Extract the (x, y) coordinate from the center of the cell holding the provided text.  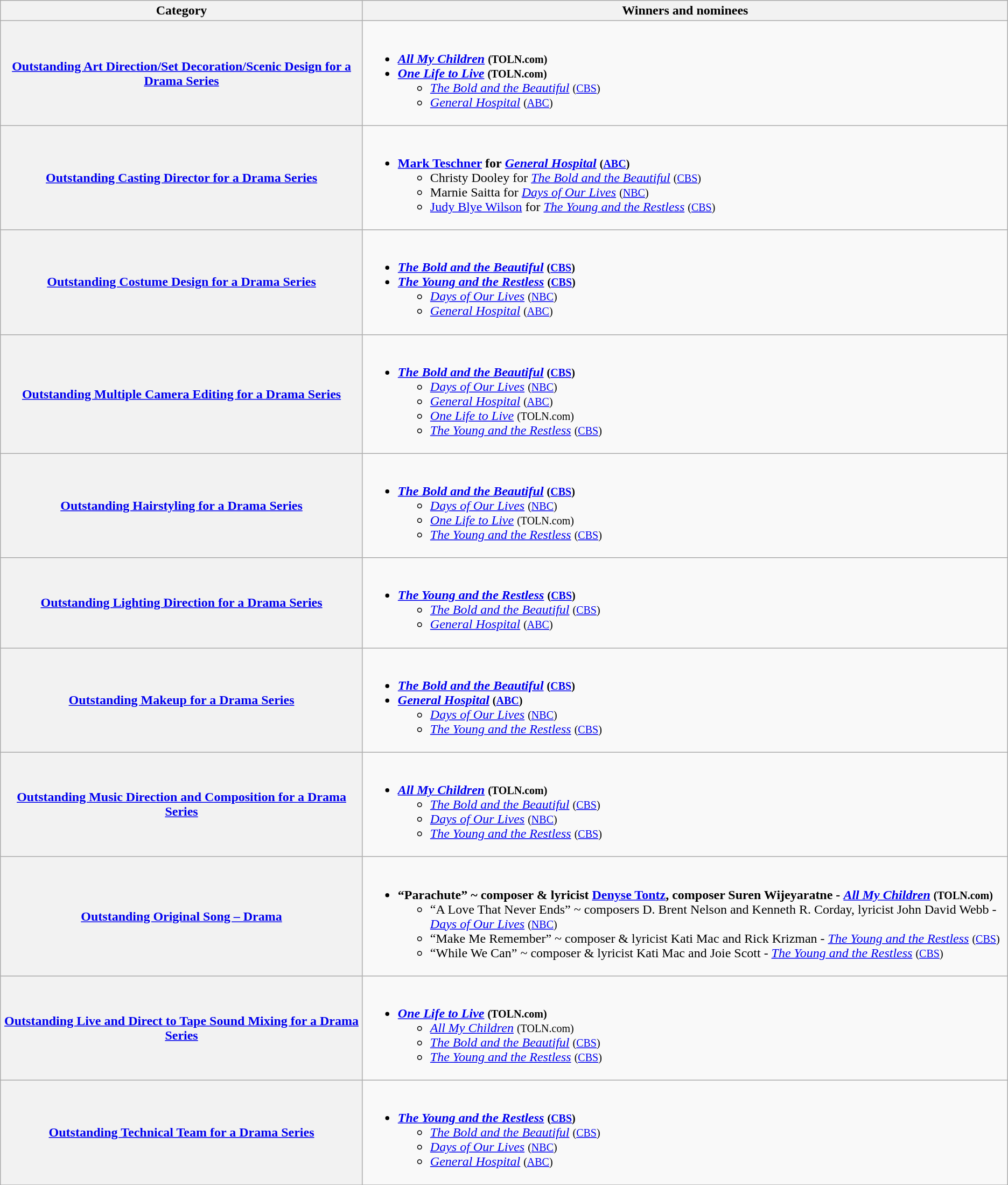
One Life to Live (TOLN.com)All My Children (TOLN.com)The Bold and the Beautiful (CBS)The Young and the Restless (CBS) (685, 1028)
Winners and nominees (685, 11)
The Bold and the Beautiful (CBS)The Young and the Restless (CBS)Days of Our Lives (NBC)General Hospital (ABC) (685, 282)
Outstanding Music Direction and Composition for a Drama Series (182, 804)
The Bold and the Beautiful (CBS)General Hospital (ABC)Days of Our Lives (NBC)The Young and the Restless (CBS) (685, 700)
The Young and the Restless (CBS)The Bold and the Beautiful (CBS)Days of Our Lives (NBC)General Hospital (ABC) (685, 1132)
All My Children (TOLN.com)One Life to Live (TOLN.com)The Bold and the Beautiful (CBS)General Hospital (ABC) (685, 73)
The Young and the Restless (CBS)The Bold and the Beautiful (CBS)General Hospital (ABC) (685, 603)
All My Children (TOLN.com)The Bold and the Beautiful (CBS)Days of Our Lives (NBC)The Young and the Restless (CBS) (685, 804)
The Bold and the Beautiful (CBS)Days of Our Lives (NBC)One Life to Live (TOLN.com)The Young and the Restless (CBS) (685, 506)
Outstanding Live and Direct to Tape Sound Mixing for a Drama Series (182, 1028)
Outstanding Costume Design for a Drama Series (182, 282)
Outstanding Makeup for a Drama Series (182, 700)
Outstanding Technical Team for a Drama Series (182, 1132)
The Bold and the Beautiful (CBS)Days of Our Lives (NBC)General Hospital (ABC)One Life to Live (TOLN.com)The Young and the Restless (CBS) (685, 394)
Outstanding Multiple Camera Editing for a Drama Series (182, 394)
Outstanding Art Direction/Set Decoration/Scenic Design for a Drama Series (182, 73)
Outstanding Casting Director for a Drama Series (182, 178)
Outstanding Lighting Direction for a Drama Series (182, 603)
Outstanding Hairstyling for a Drama Series (182, 506)
Category (182, 11)
Outstanding Original Song – Drama (182, 916)
